Pinpoint the cell where the given text exists, returning its (x, y) midpoint coordinate. 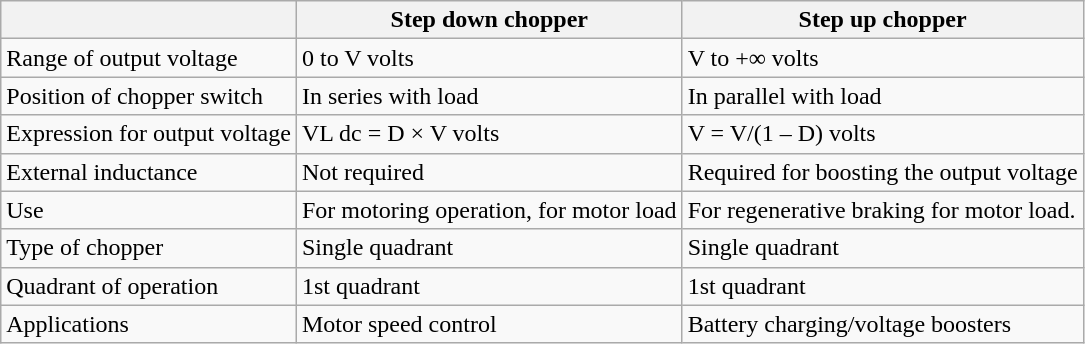
In series with load (489, 96)
For motoring operation, for motor load (489, 210)
Position of chopper switch (149, 96)
Quadrant of operation (149, 286)
For regenerative braking for motor load. (882, 210)
Not required (489, 172)
Step up chopper (882, 20)
In parallel with load (882, 96)
V to +∞ volts (882, 58)
Required for boosting the output voltage (882, 172)
Applications (149, 324)
External inductance (149, 172)
0 to V volts (489, 58)
V = V/(1 – D) volts (882, 134)
Battery charging/voltage boosters (882, 324)
VL dc = D × V volts (489, 134)
Use (149, 210)
Expression for output voltage (149, 134)
Motor speed control (489, 324)
Type of chopper (149, 248)
Range of output voltage (149, 58)
Step down chopper (489, 20)
